Return [x, y] of the center of cell containing provided text 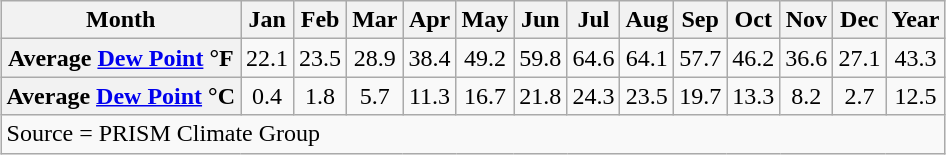
Mar [375, 20]
22.1 [268, 58]
59.8 [540, 58]
8.2 [806, 96]
11.3 [430, 96]
Dec [860, 20]
36.6 [806, 58]
Source = PRISM Climate Group [473, 134]
Month [120, 20]
64.1 [647, 58]
64.6 [594, 58]
Year [916, 20]
Nov [806, 20]
21.8 [540, 96]
0.4 [268, 96]
19.7 [700, 96]
May [485, 20]
Oct [754, 20]
43.3 [916, 58]
57.7 [700, 58]
28.9 [375, 58]
12.5 [916, 96]
Sep [700, 20]
38.4 [430, 58]
Jun [540, 20]
49.2 [485, 58]
2.7 [860, 96]
24.3 [594, 96]
27.1 [860, 58]
46.2 [754, 58]
Aug [647, 20]
Jul [594, 20]
Jan [268, 20]
16.7 [485, 96]
Average Dew Point °C [120, 96]
Average Dew Point °F [120, 58]
1.8 [320, 96]
Apr [430, 20]
13.3 [754, 96]
Feb [320, 20]
5.7 [375, 96]
